Output the (X, Y) coordinate of the center of the cell containing the given text.  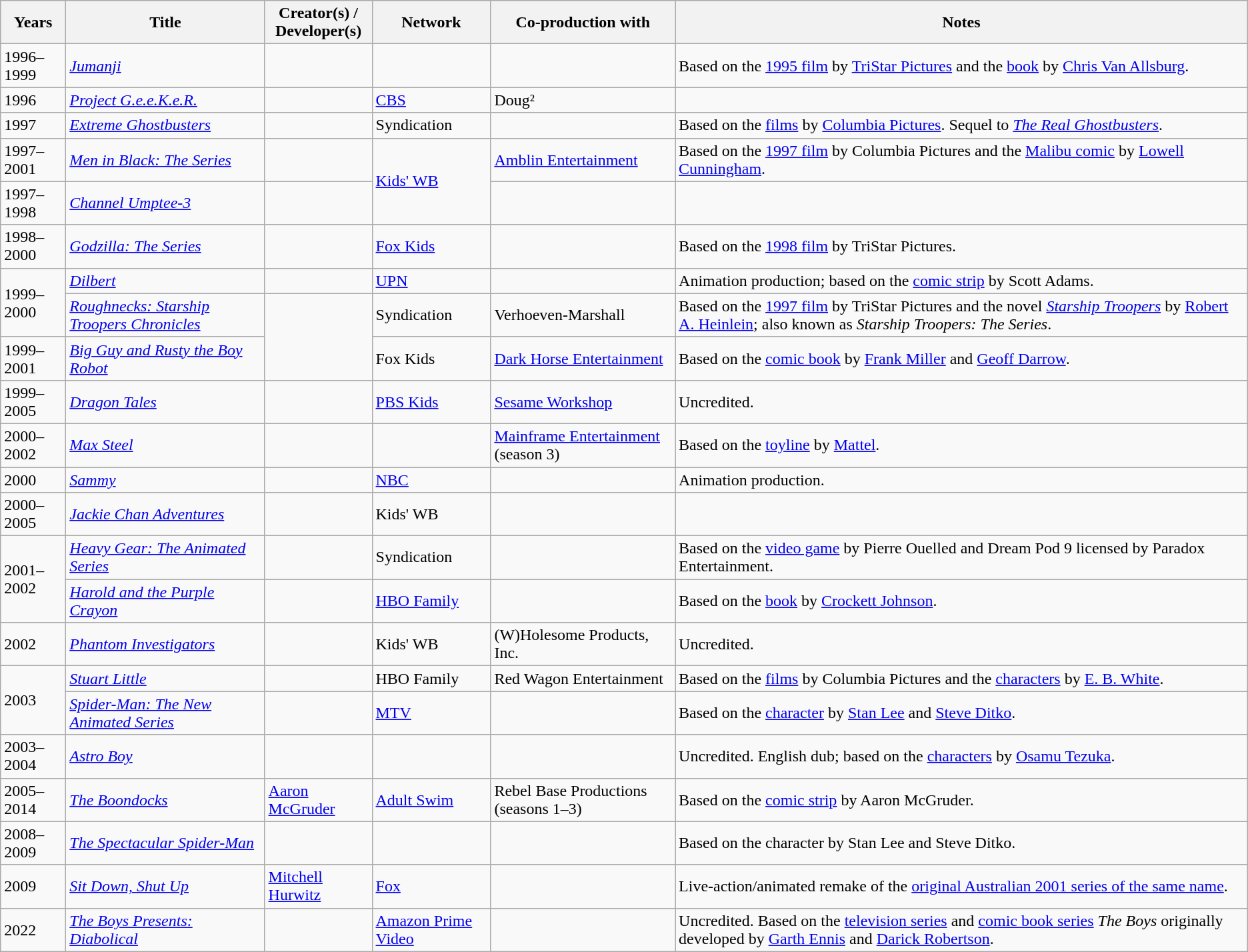
Animation production. (961, 479)
Dilbert (165, 281)
1997 (33, 125)
Based on the 1995 film by TriStar Pictures and the book by Chris Van Allsburg. (961, 65)
Mitchell Hurwitz (319, 887)
Adult Swim (431, 800)
2000 (33, 479)
Men in Black: The Series (165, 160)
Sammy (165, 479)
Rebel Base Productions (seasons 1–3) (583, 800)
The Spectacular Spider-Man (165, 843)
Network (431, 23)
Roughnecks: Starship Troopers Chronicles (165, 315)
Dark Horse Entertainment (583, 359)
Based on the films by Columbia Pictures. Sequel to The Real Ghostbusters. (961, 125)
2009 (33, 887)
Amazon Prime Video (431, 929)
Mainframe Entertainment (season 3) (583, 445)
2003 (33, 700)
Based on the comic book by Frank Miller and Geoff Darrow. (961, 359)
Sesame Workshop (583, 401)
Heavy Gear: The Animated Series (165, 557)
Harold and the Purple Crayon (165, 601)
2003–2004 (33, 756)
1999–2001 (33, 359)
Based on the 1997 film by Columbia Pictures and the Malibu comic by Lowell Cunningham. (961, 160)
Based on the comic strip by Aaron McGruder. (961, 800)
1999–2000 (33, 303)
Co-production with (583, 23)
Red Wagon Entertainment (583, 679)
Based on the films by Columbia Pictures and the characters by E. B. White. (961, 679)
1996 (33, 100)
Uncredited. Based on the television series and comic book series The Boys originally developed by Garth Ennis and Darick Robertson. (961, 929)
1998–2000 (33, 247)
Based on the book by Crockett Johnson. (961, 601)
Extreme Ghostbusters (165, 125)
Big Guy and Rusty the Boy Robot (165, 359)
1996–1999 (33, 65)
Aaron McGruder (319, 800)
Sit Down, Shut Up (165, 887)
1997–2001 (33, 160)
Jackie Chan Adventures (165, 515)
Live-action/animated remake of the original Australian 2001 series of the same name. (961, 887)
Animation production; based on the comic strip by Scott Adams. (961, 281)
PBS Kids (431, 401)
Fox (431, 887)
MTV (431, 713)
Jumanji (165, 65)
Amblin Entertainment (583, 160)
Based on the 1997 film by TriStar Pictures and the novel Starship Troopers by Robert A. Heinlein; also known as Starship Troopers: The Series. (961, 315)
Spider-Man: The New Animated Series (165, 713)
UPN (431, 281)
2000–2005 (33, 515)
1997–1998 (33, 203)
Years (33, 23)
Doug² (583, 100)
Project G.e.e.K.e.R. (165, 100)
The Boys Presents: Diabolical (165, 929)
Based on the 1998 film by TriStar Pictures. (961, 247)
Max Steel (165, 445)
Uncredited. English dub; based on the characters by Osamu Tezuka. (961, 756)
Godzilla: The Series (165, 247)
Stuart Little (165, 679)
Dragon Tales (165, 401)
Creator(s) /Developer(s) (319, 23)
Phantom Investigators (165, 644)
2002 (33, 644)
Based on the video game by Pierre Ouelled and Dream Pod 9 licensed by Paradox Entertainment. (961, 557)
Astro Boy (165, 756)
2001–2002 (33, 579)
Channel Umptee-3 (165, 203)
CBS (431, 100)
1999–2005 (33, 401)
Notes (961, 23)
2022 (33, 929)
2005–2014 (33, 800)
2008–2009 (33, 843)
Verhoeven-Marshall (583, 315)
NBC (431, 479)
The Boondocks (165, 800)
2000–2002 (33, 445)
(W)Holesome Products, Inc. (583, 644)
Based on the toyline by Mattel. (961, 445)
Title (165, 23)
